Determine the [X, Y] coordinate at the center of the cell enclosing the given text.  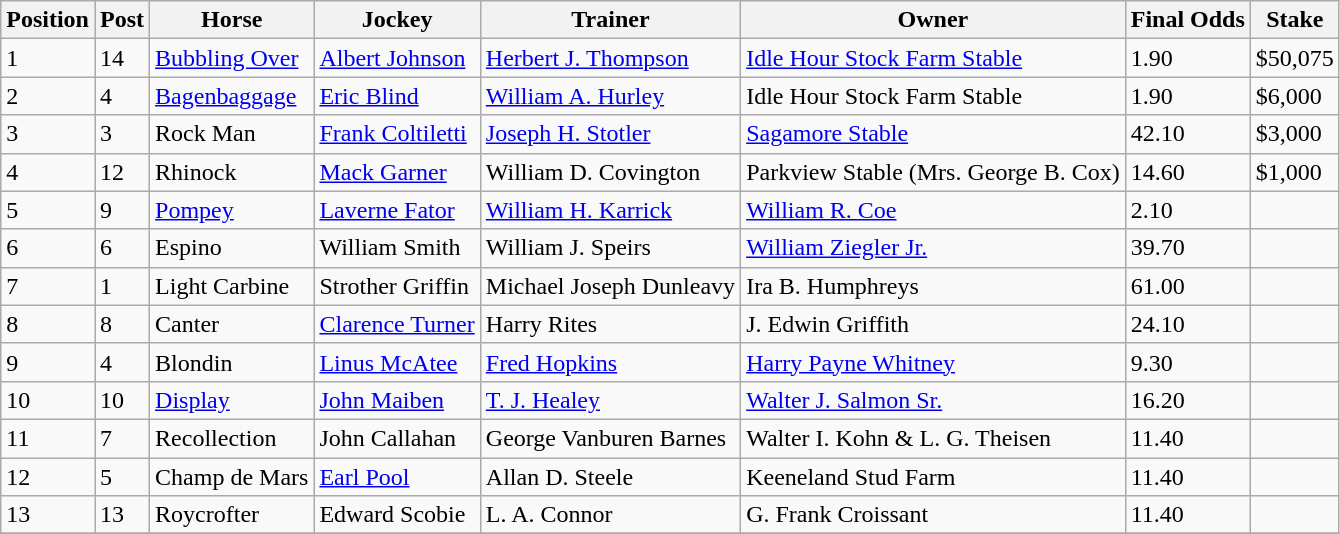
William H. Karrick [610, 210]
Bagenbaggage [232, 96]
John Callahan [397, 438]
11 [48, 438]
39.70 [1188, 248]
Harry Payne Whitney [934, 362]
Mack Garner [397, 172]
Fred Hopkins [610, 362]
William R. Coe [934, 210]
Herbert J. Thompson [610, 58]
$50,075 [1294, 58]
Espino [232, 248]
24.10 [1188, 324]
Laverne Fator [397, 210]
Walter J. Salmon Sr. [934, 400]
William Smith [397, 248]
Owner [934, 20]
61.00 [1188, 286]
2.10 [1188, 210]
Light Carbine [232, 286]
Trainer [610, 20]
Sagamore Stable [934, 134]
Parkview Stable (Mrs. George B. Cox) [934, 172]
14.60 [1188, 172]
$1,000 [1294, 172]
G. Frank Croissant [934, 515]
Joseph H. Stotler [610, 134]
Walter I. Kohn & L. G. Theisen [934, 438]
$6,000 [1294, 96]
William J. Speirs [610, 248]
Blondin [232, 362]
L. A. Connor [610, 515]
$3,000 [1294, 134]
Eric Blind [397, 96]
2 [48, 96]
Final Odds [1188, 20]
Ira B. Humphreys [934, 286]
Roycrofter [232, 515]
Linus McAtee [397, 362]
16.20 [1188, 400]
Albert Johnson [397, 58]
Clarence Turner [397, 324]
Michael Joseph Dunleavy [610, 286]
Stake [1294, 20]
Rhinock [232, 172]
Allan D. Steele [610, 477]
9.30 [1188, 362]
Champ de Mars [232, 477]
Canter [232, 324]
T. J. Healey [610, 400]
Jockey [397, 20]
William Ziegler Jr. [934, 248]
Strother Griffin [397, 286]
Pompey [232, 210]
George Vanburen Barnes [610, 438]
John Maiben [397, 400]
William D. Covington [610, 172]
Horse [232, 20]
42.10 [1188, 134]
Harry Rites [610, 324]
Keeneland Stud Farm [934, 477]
Position [48, 20]
Edward Scobie [397, 515]
J. Edwin Griffith [934, 324]
Earl Pool [397, 477]
14 [122, 58]
Recollection [232, 438]
Bubbling Over [232, 58]
Display [232, 400]
William A. Hurley [610, 96]
Rock Man [232, 134]
Post [122, 20]
Frank Coltiletti [397, 134]
